Determine the (X, Y) coordinate at the center of the cell enclosing the given text.  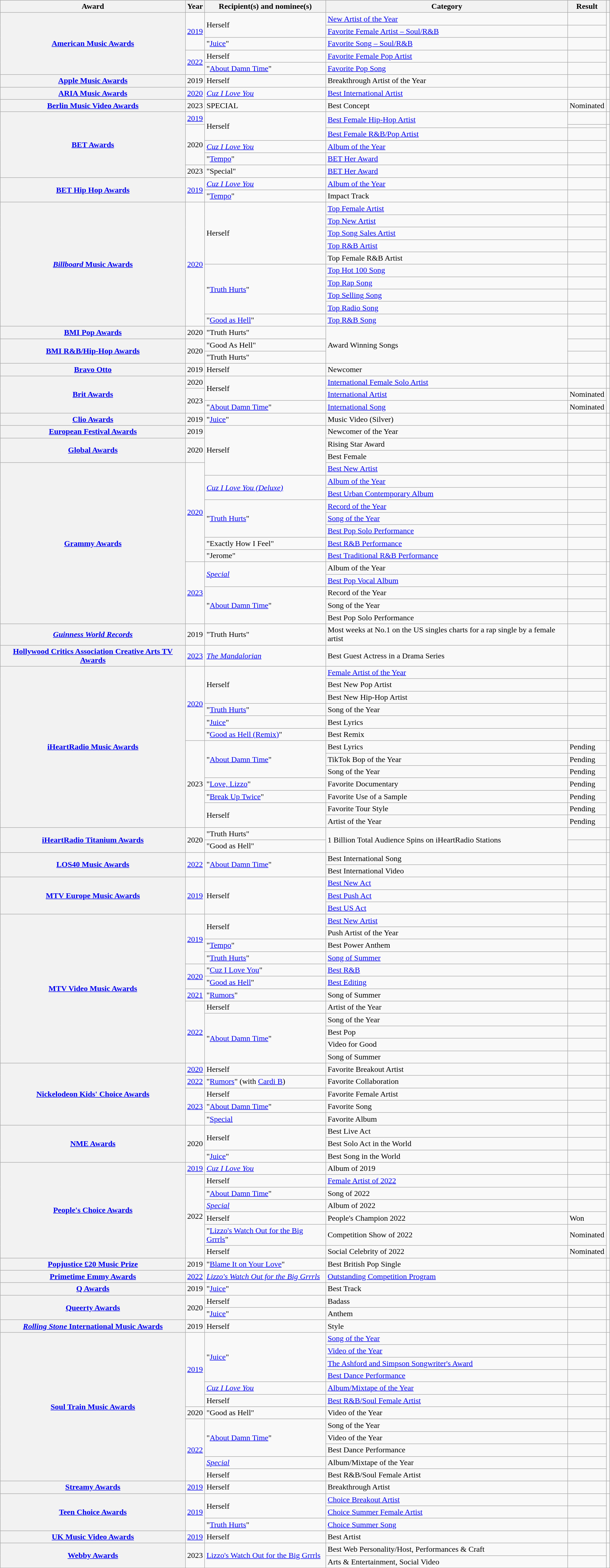
BET Awards (93, 145)
Grammy Awards (93, 543)
Best New Act (447, 883)
Best R&B (447, 970)
Push Artist of the Year (447, 933)
Most weeks at No.1 on the US singles charts for a rap single by a female artist (447, 635)
Cuz I Love You (Deluxe) (265, 487)
Best Female Hip-Hop Artist (447, 120)
Top Radio Song (447, 308)
Favorite Female Artist – Soul/R&B (447, 31)
The Mandalorian (265, 655)
Album of 2019 (447, 1169)
Guinness World Records (93, 635)
People's Champion 2022 (447, 1218)
Top Female Artist (447, 209)
"Special" (265, 171)
Recipient(s) and nominee(s) (265, 7)
Top Hot 100 Song (447, 270)
"Lizzo's Watch Out for the Big Grrrls" (265, 1235)
Best Push Act (447, 896)
Favorite Song – Soul/R&B (447, 44)
"Jerome" (265, 556)
Video for Good (447, 1044)
Rising Star Award (447, 444)
Best Pop Vocal Album (447, 581)
Anthem (447, 1314)
Award (93, 7)
Best Power Anthem (447, 945)
NME Awards (93, 1144)
UK Music Video Awards (93, 1537)
Top Selling Song (447, 295)
Album of 2022 (447, 1206)
Favorite Collaboration (447, 1082)
Best Live Act (447, 1131)
Nickelodeon Kids' Choice Awards (93, 1094)
"Good as Hell (Remix)" (265, 734)
New Artist of the Year (447, 19)
Berlin Music Video Awards (93, 106)
Choice Summer Song (447, 1524)
Best Female (447, 456)
Favorite Tour Style (447, 809)
Best US Act (447, 908)
MTV Europe Music Awards (93, 896)
Arts & Entertainment, Social Video (447, 1561)
Best Web Personality/Host, Performances & Craft (447, 1549)
International Female Solo Artist (447, 382)
Social Celebrity of 2022 (447, 1252)
"Rumors" (with Cardi B) (265, 1082)
Best Guest Actress in a Drama Series (447, 655)
iHeartRadio Music Awards (93, 747)
Outstanding Competition Program (447, 1276)
Choice Summer Female Artist (447, 1512)
Favorite Use of a Sample (447, 797)
Newcomer of the Year (447, 432)
Favorite Documentary (447, 784)
The Ashford and Simpson Songwriter's Award (447, 1363)
Breakthrough Artist of the Year (447, 81)
"Rumors" (265, 995)
Primetime Emmy Awards (93, 1276)
Best British Pop Single (447, 1264)
Hollywood Critics Association Creative Arts TV Awards (93, 655)
Queerty Awards (93, 1307)
Top R&B Song (447, 320)
Best International Artist (447, 93)
Favorite Album (447, 1119)
ARIA Music Awards (93, 93)
"Exactly How I Feel" (265, 543)
Badass (447, 1301)
Result (587, 7)
Choice Breakout Artist (447, 1500)
Best Urban Contemporary Album (447, 494)
TikTok Bop of the Year (447, 759)
"Cuz I Love You" (265, 970)
Clio Awards (93, 419)
Best Traditional R&B Performance (447, 556)
Top Rap Song (447, 283)
Streamy Awards (93, 1487)
Best R&B Performance (447, 543)
Top Song Sales Artist (447, 233)
Won (587, 1218)
American Music Awards (93, 44)
1 Billion Total Audience Spins on iHeartRadio Stations (447, 840)
BMI R&B/Hip-Hop Awards (93, 351)
"Break Up Twice" (265, 797)
Best Artist (447, 1537)
Favorite Female Pop Artist (447, 56)
Best Concept (447, 106)
Favorite Breakout Artist (447, 1069)
Top R&B Artist (447, 246)
Q Awards (93, 1289)
Impact Track (447, 196)
Female Artist of 2022 (447, 1181)
European Festival Awards (93, 432)
LOS40 Music Awards (93, 865)
Award Winning Songs (447, 345)
Top Female R&B Artist (447, 258)
Newcomer (447, 370)
Female Artist of the Year (447, 672)
Breakthrough Artist (447, 1487)
Year (195, 7)
Favorite Female Artist (447, 1094)
2021 (195, 995)
MTV Video Music Awards (93, 988)
Best Female R&B/Pop Artist (447, 134)
Best Track (447, 1289)
Rolling Stone International Music Awards (93, 1326)
People's Choice Awards (93, 1210)
Brit Awards (93, 395)
Best Solo Act in the World (447, 1144)
"Good As Hell" (265, 345)
iHeartRadio Titanium Awards (93, 840)
International Song (447, 407)
Song of 2022 (447, 1193)
Favorite Song (447, 1106)
"Special (265, 1119)
"Love, Lizzo" (265, 784)
Category (447, 7)
Billboard Music Awards (93, 265)
"Blame It on Your Love" (265, 1264)
BET Hip Hop Awards (93, 190)
Best New Hip-Hop Artist (447, 697)
Best Pop (447, 1032)
Popjustice £20 Music Prize (93, 1264)
Top New Artist (447, 221)
Best International Video (447, 871)
Music Video (Silver) (447, 419)
Favorite Pop Song (447, 68)
Global Awards (93, 450)
Teen Choice Awards (93, 1512)
Best Editing (447, 983)
Apple Music Awards (93, 81)
Best Remix (447, 734)
Best Song in the World (447, 1156)
Competition Show of 2022 (447, 1235)
Webby Awards (93, 1555)
BMI Pop Awards (93, 332)
Bravo Otto (93, 370)
Best New Pop Artist (447, 685)
Soul Train Music Awards (93, 1407)
Style (447, 1326)
International Artist (447, 395)
SPECIAL (265, 106)
Best International Song (447, 858)
